Search for the cell housing the specified text and yield its (X, Y) center coordinate. 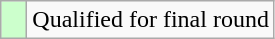
Qualified for final round (151, 20)
